From the cell containing the given text, extract its center point as [x, y] coordinate. 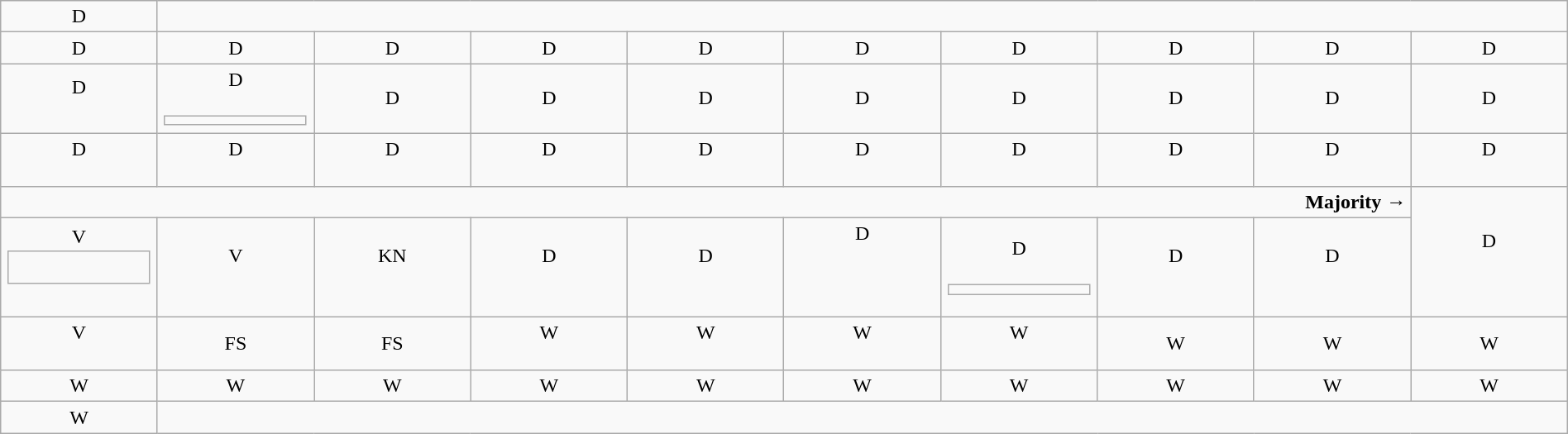
KN [392, 268]
Majority → [706, 203]
